Search for the cell housing the specified text and yield its (X, Y) center coordinate. 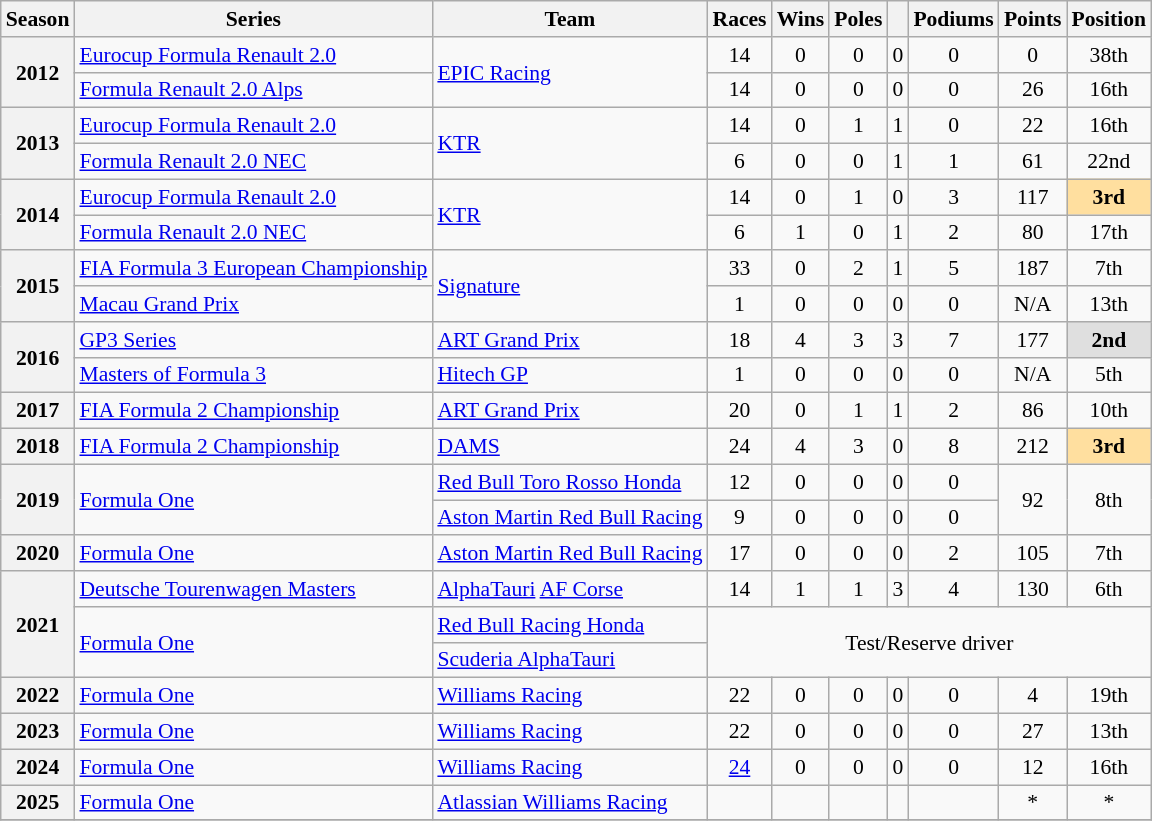
Scuderia AlphaTauri (570, 660)
Team (570, 19)
19th (1109, 696)
FIA Formula 3 European Championship (253, 269)
Poles (858, 19)
86 (1033, 411)
2022 (38, 696)
17th (1109, 233)
8 (954, 447)
Red Bull Racing Honda (570, 625)
Races (739, 19)
Podiums (954, 19)
187 (1033, 269)
2015 (38, 286)
26 (1033, 90)
Deutsche Tourenwagen Masters (253, 589)
212 (1033, 447)
Test/Reserve driver (929, 642)
Position (1109, 19)
AlphaTauri AF Corse (570, 589)
Formula Renault 2.0 Alps (253, 90)
130 (1033, 589)
2014 (38, 214)
Wins (801, 19)
5th (1109, 375)
Atlassian Williams Racing (570, 803)
38th (1109, 55)
2020 (38, 554)
18 (739, 340)
2024 (38, 767)
9 (739, 518)
33 (739, 269)
5 (954, 269)
Hitech GP (570, 375)
2nd (1109, 340)
Red Bull Toro Rosso Honda (570, 482)
105 (1033, 554)
117 (1033, 197)
Season (38, 19)
2012 (38, 72)
6th (1109, 589)
92 (1033, 500)
EPIC Racing (570, 72)
Masters of Formula 3 (253, 375)
Macau Grand Prix (253, 304)
22nd (1109, 162)
20 (739, 411)
Signature (570, 286)
61 (1033, 162)
7 (954, 340)
Points (1033, 19)
2023 (38, 732)
GP3 Series (253, 340)
8th (1109, 500)
Series (253, 19)
2016 (38, 358)
177 (1033, 340)
DAMS (570, 447)
17 (739, 554)
27 (1033, 732)
2018 (38, 447)
2019 (38, 500)
2013 (38, 144)
80 (1033, 233)
10th (1109, 411)
2025 (38, 803)
2017 (38, 411)
2021 (38, 624)
